Return the (x, y) coordinate for the center point of the cell that contains the specified text.  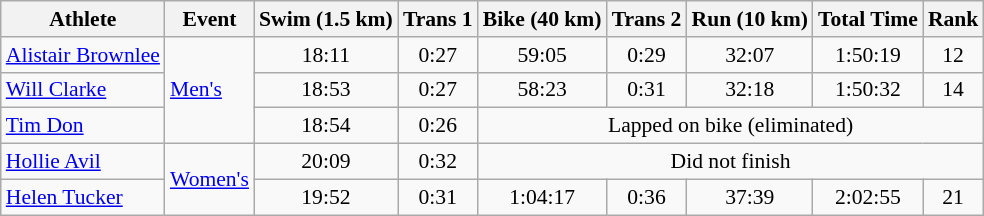
Trans 2 (647, 19)
Helen Tucker (83, 197)
Bike (40 km) (542, 19)
32:07 (749, 55)
1:50:32 (868, 90)
0:26 (438, 126)
18:54 (326, 126)
Women's (210, 180)
Men's (210, 90)
Hollie Avil (83, 162)
Trans 1 (438, 19)
1:04:17 (542, 197)
Event (210, 19)
21 (954, 197)
59:05 (542, 55)
Rank (954, 19)
0:32 (438, 162)
Did not finish (731, 162)
Athlete (83, 19)
18:11 (326, 55)
37:39 (749, 197)
2:02:55 (868, 197)
1:50:19 (868, 55)
0:36 (647, 197)
Will Clarke (83, 90)
12 (954, 55)
32:18 (749, 90)
Tim Don (83, 126)
20:09 (326, 162)
Swim (1.5 km) (326, 19)
18:53 (326, 90)
19:52 (326, 197)
Alistair Brownlee (83, 55)
0:29 (647, 55)
Run (10 km) (749, 19)
Total Time (868, 19)
Lapped on bike (eliminated) (731, 126)
58:23 (542, 90)
14 (954, 90)
